From the cell containing the given text, extract its center point as [X, Y] coordinate. 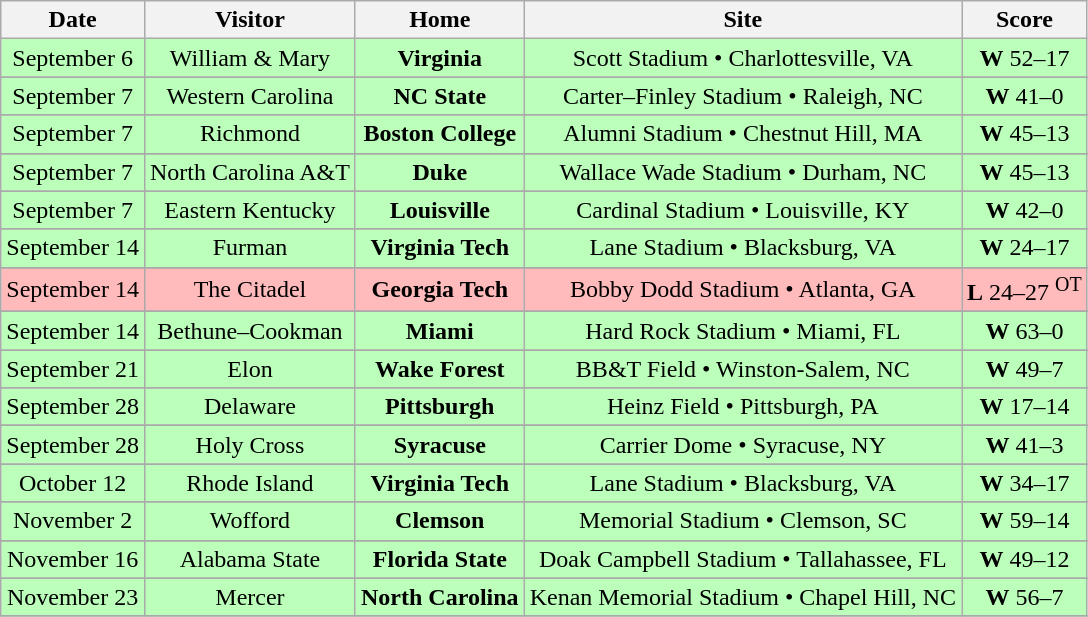
Pittsburgh [440, 407]
W 56–7 [1025, 597]
September 6 [73, 58]
W 24–17 [1025, 248]
BB&T Field • Winston-Salem, NC [742, 369]
Furman [250, 248]
W 49–7 [1025, 369]
Score [1025, 20]
October 12 [73, 483]
Memorial Stadium • Clemson, SC [742, 521]
Mercer [250, 597]
North Carolina [440, 597]
Holy Cross [250, 445]
The Citadel [250, 290]
William & Mary [250, 58]
Visitor [250, 20]
Date [73, 20]
Delaware [250, 407]
Scott Stadium • Charlottesville, VA [742, 58]
Heinz Field • Pittsburgh, PA [742, 407]
Virginia [440, 58]
Eastern Kentucky [250, 210]
L 24–27 OT [1025, 290]
Site [742, 20]
W 52–17 [1025, 58]
Kenan Memorial Stadium • Chapel Hill, NC [742, 597]
Wofford [250, 521]
September 21 [73, 369]
Richmond [250, 134]
November 23 [73, 597]
November 2 [73, 521]
W 49–12 [1025, 559]
Boston College [440, 134]
Cardinal Stadium • Louisville, KY [742, 210]
W 42–0 [1025, 210]
Louisville [440, 210]
Home [440, 20]
Bethune–Cookman [250, 331]
W 41–0 [1025, 96]
Florida State [440, 559]
Elon [250, 369]
November 16 [73, 559]
Carter–Finley Stadium • Raleigh, NC [742, 96]
W 34–17 [1025, 483]
Doak Campbell Stadium • Tallahassee, FL [742, 559]
Clemson [440, 521]
Alumni Stadium • Chestnut Hill, MA [742, 134]
Syracuse [440, 445]
Miami [440, 331]
Bobby Dodd Stadium • Atlanta, GA [742, 290]
North Carolina A&T [250, 172]
W 17–14 [1025, 407]
Georgia Tech [440, 290]
W 63–0 [1025, 331]
Rhode Island [250, 483]
Alabama State [250, 559]
W 41–3 [1025, 445]
Carrier Dome • Syracuse, NY [742, 445]
Wake Forest [440, 369]
NC State [440, 96]
Duke [440, 172]
Western Carolina [250, 96]
Wallace Wade Stadium • Durham, NC [742, 172]
Hard Rock Stadium • Miami, FL [742, 331]
W 59–14 [1025, 521]
